Search for the cell housing the specified text and yield its (X, Y) center coordinate. 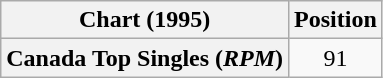
Chart (1995) (145, 20)
Position (336, 20)
91 (336, 58)
Canada Top Singles (RPM) (145, 58)
